Identify which cell holds the provided text, then report its (X, Y) central coordinate. 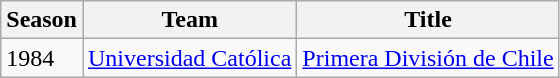
Season (42, 20)
Primera División de Chile (428, 58)
Title (428, 20)
1984 (42, 58)
Universidad Católica (189, 58)
Team (189, 20)
